Return (X, Y) of the center of cell containing provided text 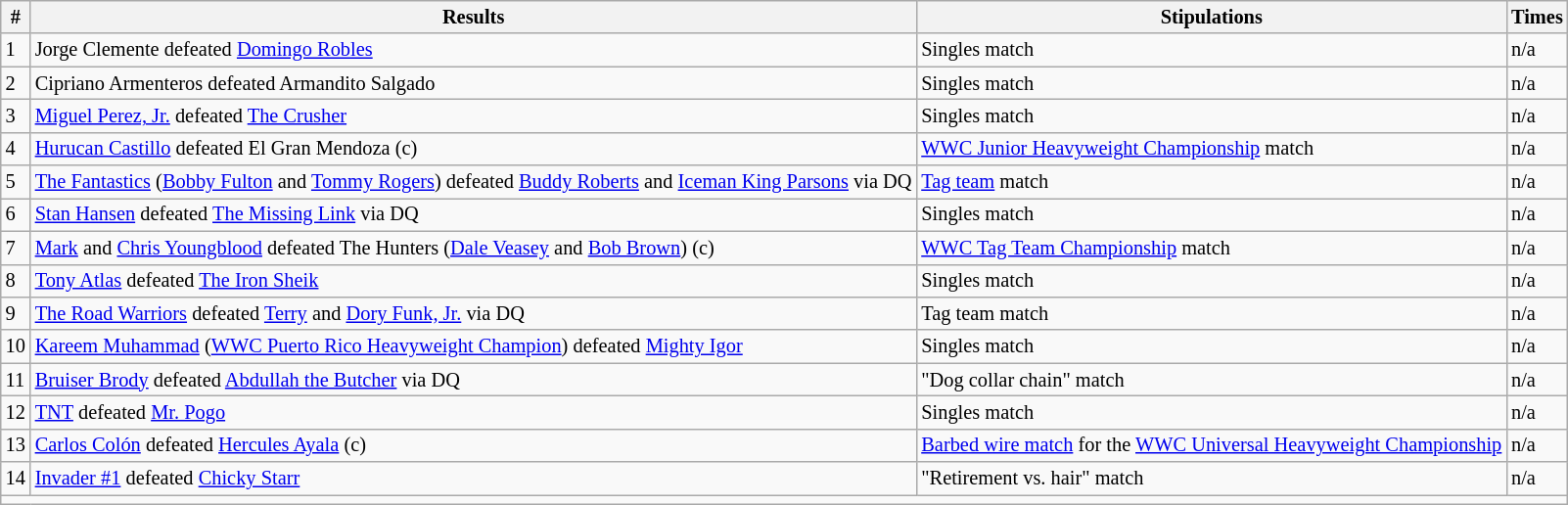
2 (16, 83)
10 (16, 346)
5 (16, 182)
The Road Warriors defeated Terry and Dory Funk, Jr. via DQ (474, 313)
4 (16, 149)
Results (474, 17)
"Retirement vs. hair" match (1212, 479)
12 (16, 412)
Hurucan Castillo defeated El Gran Mendoza (c) (474, 149)
Mark and Chris Youngblood defeated The Hunters (Dale Veasey and Bob Brown) (c) (474, 248)
8 (16, 281)
Miguel Perez, Jr. defeated The Crusher (474, 115)
9 (16, 313)
Tony Atlas defeated The Iron Sheik (474, 281)
Barbed wire match for the WWC Universal Heavyweight Championship (1212, 445)
Cipriano Armenteros defeated Armandito Salgado (474, 83)
Kareem Muhammad (WWC Puerto Rico Heavyweight Champion) defeated Mighty Igor (474, 346)
3 (16, 115)
Times (1537, 17)
"Dog collar chain" match (1212, 380)
Invader #1 defeated Chicky Starr (474, 479)
11 (16, 380)
Bruiser Brody defeated Abdullah the Butcher via DQ (474, 380)
1 (16, 50)
The Fantastics (Bobby Fulton and Tommy Rogers) defeated Buddy Roberts and Iceman King Parsons via DQ (474, 182)
6 (16, 214)
14 (16, 479)
Stan Hansen defeated The Missing Link via DQ (474, 214)
13 (16, 445)
Jorge Clemente defeated Domingo Robles (474, 50)
WWC Tag Team Championship match (1212, 248)
WWC Junior Heavyweight Championship match (1212, 149)
Carlos Colón defeated Hercules Ayala (c) (474, 445)
TNT defeated Mr. Pogo (474, 412)
# (16, 17)
Stipulations (1212, 17)
7 (16, 248)
